Locate the cell with the specified text and output its (x, y) center coordinate. 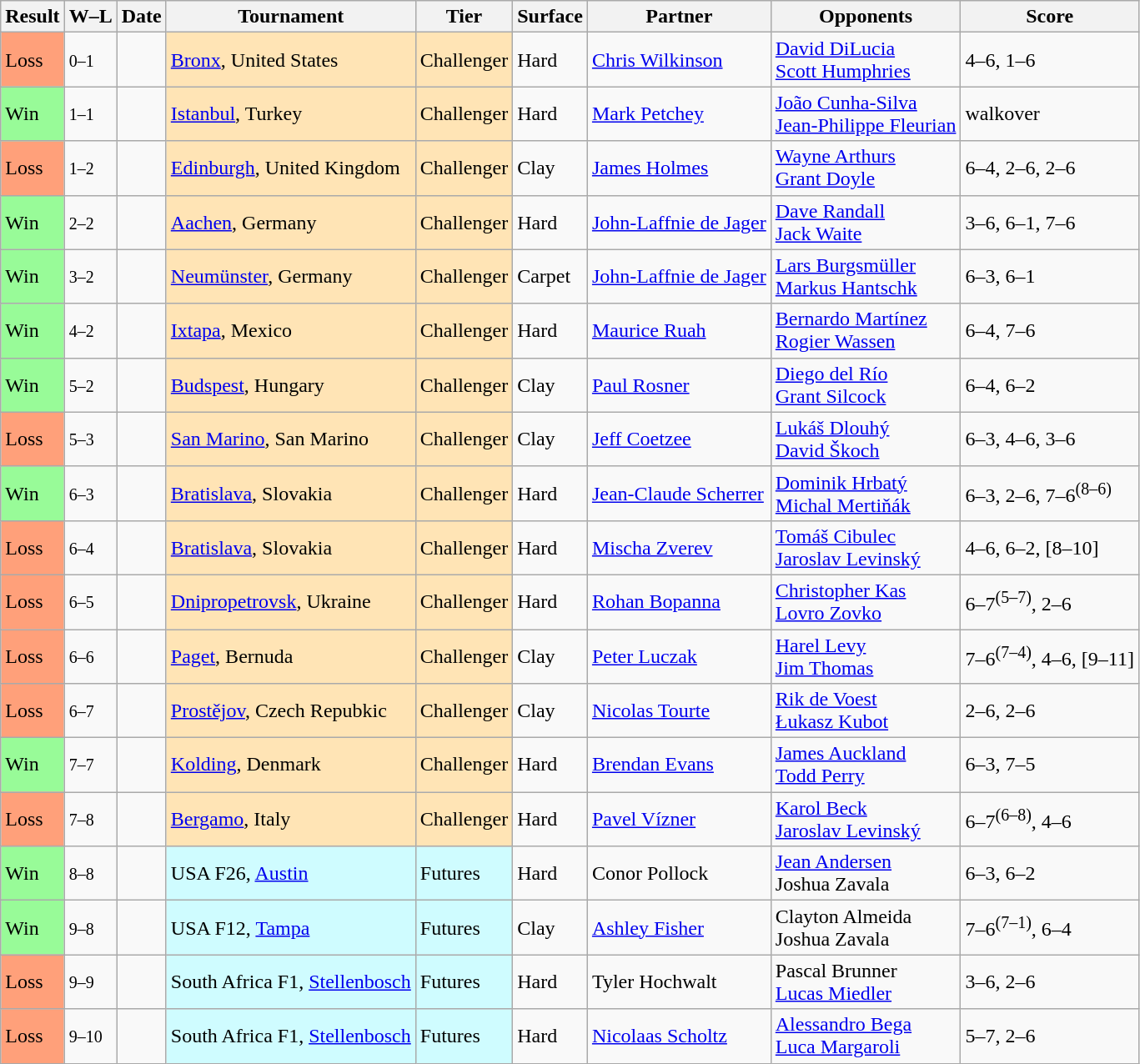
5–3 (90, 439)
Wayne Arthurs Grant Doyle (866, 168)
USA F12, Tampa (290, 927)
1–2 (90, 168)
Rohan Bopanna (679, 602)
Dnipropetrovsk, Ukraine (290, 602)
Jean Andersen Joshua Zavala (866, 874)
2–2 (90, 222)
4–6, 1–6 (1049, 60)
6–3, 7–5 (1049, 765)
6–6 (90, 655)
6–3 (90, 494)
4–6, 6–2, [8–10] (1049, 547)
Ixtapa, Mexico (290, 330)
3–6, 2–6 (1049, 982)
Alessandro Bega Luca Margaroli (866, 1036)
Mischa Zverev (679, 547)
Brendan Evans (679, 765)
USA F26, Austin (290, 874)
6–4, 7–6 (1049, 330)
Peter Luczak (679, 655)
6–3, 6–2 (1049, 874)
Dominik Hrbatý Michal Mertiňák (866, 494)
Tyler Hochwalt (679, 982)
W–L (90, 17)
Rik de Voest Łukasz Kubot (866, 710)
6–7(5–7), 2–6 (1049, 602)
6–3, 4–6, 3–6 (1049, 439)
6–3, 6–1 (1049, 277)
7–7 (90, 765)
Date (142, 17)
Surface (550, 17)
Christopher Kas Lovro Zovko (866, 602)
0–1 (90, 60)
5–2 (90, 385)
Istanbul, Turkey (290, 113)
Tournament (290, 17)
2–6, 2–6 (1049, 710)
Harel Levy Jim Thomas (866, 655)
Tomáš Cibulec Jaroslav Levinský (866, 547)
6–3, 2–6, 7–6(8–6) (1049, 494)
Score (1049, 17)
Neumünster, Germany (290, 277)
1–1 (90, 113)
Chris Wilkinson (679, 60)
6–5 (90, 602)
Dave Randall Jack Waite (866, 222)
Pavel Vízner (679, 819)
Ashley Fisher (679, 927)
Result (33, 17)
Nicolaas Scholtz (679, 1036)
Karol Beck Jaroslav Levinský (866, 819)
Nicolas Tourte (679, 710)
Tier (464, 17)
9–9 (90, 982)
Paget, Bernuda (290, 655)
Prostějov, Czech Repubkic (290, 710)
Bronx, United States (290, 60)
David DiLucia Scott Humphries (866, 60)
Kolding, Denmark (290, 765)
3–6, 6–1, 7–6 (1049, 222)
San Marino, San Marino (290, 439)
Budspest, Hungary (290, 385)
Carpet (550, 277)
Jeff Coetzee (679, 439)
Bergamo, Italy (290, 819)
3–2 (90, 277)
Maurice Ruah (679, 330)
6–4, 2–6, 2–6 (1049, 168)
9–10 (90, 1036)
Pascal Brunner Lucas Miedler (866, 982)
Aachen, Germany (290, 222)
5–7, 2–6 (1049, 1036)
Mark Petchey (679, 113)
Diego del Río Grant Silcock (866, 385)
Jean-Claude Scherrer (679, 494)
7–8 (90, 819)
Edinburgh, United Kingdom (290, 168)
Bernardo Martínez Rogier Wassen (866, 330)
4–2 (90, 330)
James Auckland Todd Perry (866, 765)
Conor Pollock (679, 874)
6–4, 6–2 (1049, 385)
James Holmes (679, 168)
6–7 (90, 710)
Lars Burgsmüller Markus Hantschk (866, 277)
7–6(7–1), 6–4 (1049, 927)
6–4 (90, 547)
Paul Rosner (679, 385)
8–8 (90, 874)
Partner (679, 17)
Clayton Almeida Joshua Zavala (866, 927)
João Cunha-Silva Jean-Philippe Fleurian (866, 113)
Opponents (866, 17)
9–8 (90, 927)
7–6(7–4), 4–6, [9–11] (1049, 655)
Lukáš Dlouhý David Škoch (866, 439)
6–7(6–8), 4–6 (1049, 819)
walkover (1049, 113)
